Output the (x, y) coordinate of the center of the cell containing the given text.  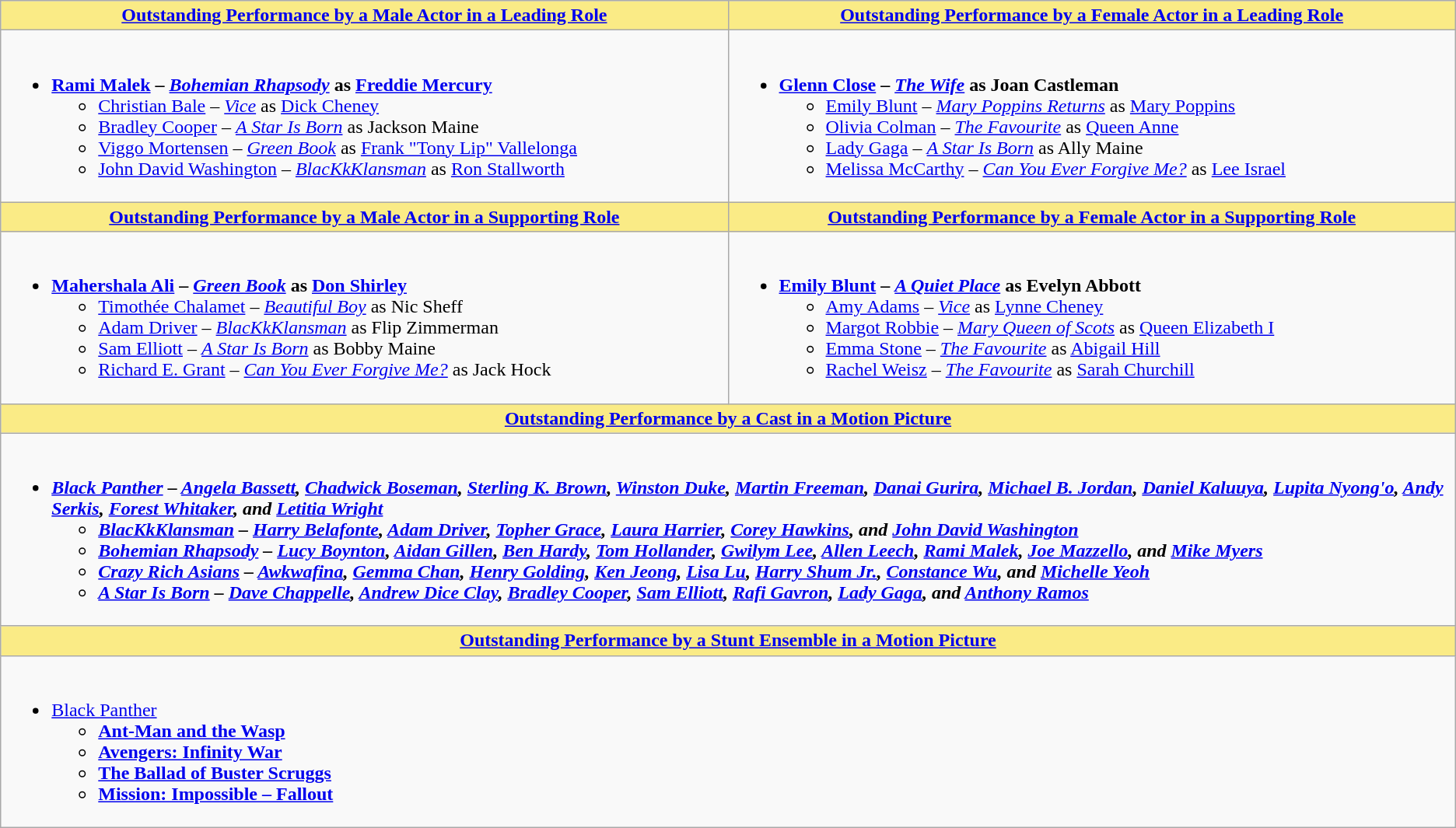
Black PantherAnt-Man and the WaspAvengers: Infinity WarThe Ballad of Buster ScruggsMission: Impossible – Fallout (728, 742)
Outstanding Performance by a Cast in a Motion Picture (728, 418)
Outstanding Performance by a Female Actor in a Supporting Role (1092, 217)
Outstanding Performance by a Male Actor in a Leading Role (364, 16)
Outstanding Performance by a Stunt Ensemble in a Motion Picture (728, 641)
Outstanding Performance by a Male Actor in a Supporting Role (364, 217)
Outstanding Performance by a Female Actor in a Leading Role (1092, 16)
